Determine the (x, y) coordinate at the center of the cell enclosing the given text.  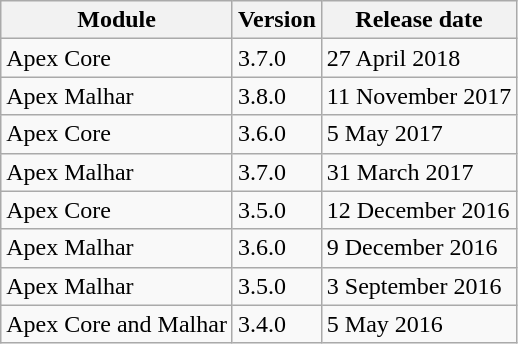
3.4.0 (276, 324)
3.8.0 (276, 96)
Module (117, 20)
3 September 2016 (418, 286)
Apex Core and Malhar (117, 324)
31 March 2017 (418, 172)
12 December 2016 (418, 210)
Version (276, 20)
9 December 2016 (418, 248)
Release date (418, 20)
11 November 2017 (418, 96)
5 May 2016 (418, 324)
27 April 2018 (418, 58)
5 May 2017 (418, 134)
